Locate the cell with the specified text and output its [X, Y] center coordinate. 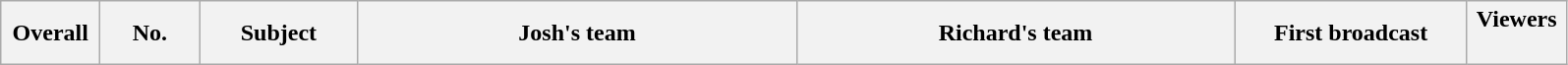
Richard's team [1016, 33]
Overall [51, 33]
Josh's team [577, 33]
First broadcast [1351, 33]
Subject [279, 33]
No. [149, 33]
Viewers [1516, 33]
